Search for the cell housing the specified text and yield its (X, Y) center coordinate. 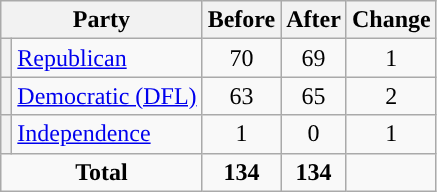
Before (242, 20)
0 (314, 134)
65 (314, 96)
After (314, 20)
Party (102, 20)
Change (391, 20)
63 (242, 96)
Total (102, 172)
Republican (107, 58)
Democratic (DFL) (107, 96)
69 (314, 58)
Independence (107, 134)
70 (242, 58)
2 (391, 96)
